Find where the given text appears and provide that cell's center as (x, y) coordinate. 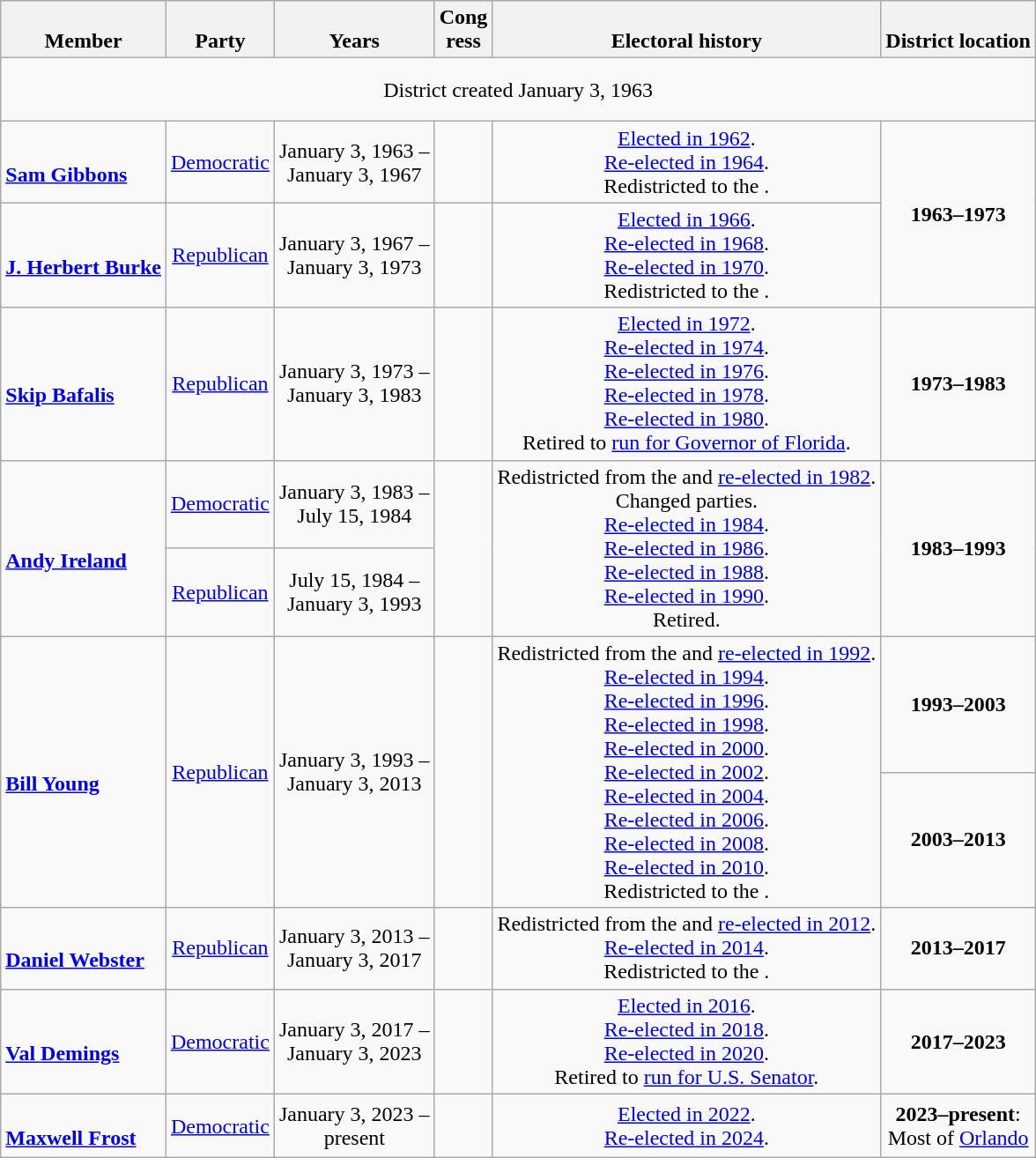
Elected in 1962.Re-elected in 1964.Redistricted to the . (687, 162)
1963–1973 (958, 215)
Sam Gibbons (84, 162)
Maxwell Frost (84, 1125)
1993–2003 (958, 704)
January 3, 1993 –January 3, 2013 (354, 772)
1973–1983 (958, 384)
Skip Bafalis (84, 384)
Congress (463, 30)
Member (84, 30)
Years (354, 30)
January 3, 1967 –January 3, 1973 (354, 256)
Party (220, 30)
2017–2023 (958, 1042)
Daniel Webster (84, 948)
1983–1993 (958, 548)
January 3, 2023 –present (354, 1125)
Val Demings (84, 1042)
January 3, 1983 –July 15, 1984 (354, 504)
Elected in 2016.Re-elected in 2018.Re-elected in 2020.Retired to run for U.S. Senator. (687, 1042)
Elected in 1966.Re-elected in 1968.Re-elected in 1970.Redistricted to the . (687, 256)
Bill Young (84, 772)
Andy Ireland (84, 548)
January 3, 2017 –January 3, 2023 (354, 1042)
Electoral history (687, 30)
District location (958, 30)
2013–2017 (958, 948)
J. Herbert Burke (84, 256)
January 3, 2013 –January 3, 2017 (354, 948)
January 3, 1963 –January 3, 1967 (354, 162)
Elected in 1972.Re-elected in 1974.Re-elected in 1976.Re-elected in 1978.Re-elected in 1980.Retired to run for Governor of Florida. (687, 384)
Redistricted from the and re-elected in 1982.Changed parties.Re-elected in 1984.Re-elected in 1986.Re-elected in 1988.Re-elected in 1990.Retired. (687, 548)
District created January 3, 1963 (518, 90)
2003–2013 (958, 840)
Elected in 2022.Re-elected in 2024. (687, 1125)
2023–present:Most of Orlando (958, 1125)
Redistricted from the and re-elected in 2012.Re-elected in 2014.Redistricted to the . (687, 948)
July 15, 1984 –January 3, 1993 (354, 592)
January 3, 1973 –January 3, 1983 (354, 384)
